Identify which cell holds the provided text, then report its [X, Y] central coordinate. 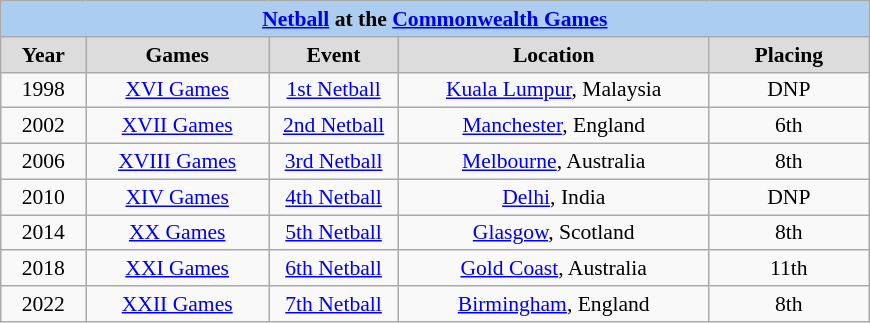
2006 [44, 162]
5th Netball [333, 233]
1st Netball [333, 90]
6th Netball [333, 269]
Netball at the Commonwealth Games [435, 19]
6th [789, 126]
1998 [44, 90]
11th [789, 269]
Placing [789, 55]
XIV Games [178, 197]
Glasgow, Scotland [554, 233]
Delhi, India [554, 197]
Games [178, 55]
3rd Netball [333, 162]
7th Netball [333, 304]
Manchester, England [554, 126]
Location [554, 55]
Kuala Lumpur, Malaysia [554, 90]
XVIII Games [178, 162]
4th Netball [333, 197]
XVII Games [178, 126]
Melbourne, Australia [554, 162]
XXI Games [178, 269]
2018 [44, 269]
2010 [44, 197]
Gold Coast, Australia [554, 269]
XVI Games [178, 90]
2022 [44, 304]
XXII Games [178, 304]
2002 [44, 126]
Year [44, 55]
Event [333, 55]
XX Games [178, 233]
2014 [44, 233]
Birmingham, England [554, 304]
2nd Netball [333, 126]
